For the text-containing cell, return its midpoint in [X, Y] coordinate format. 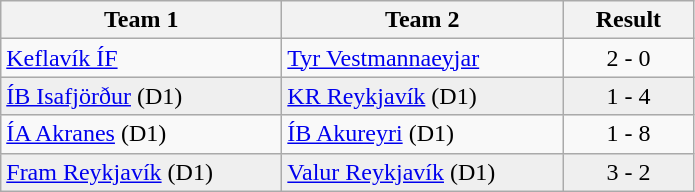
Tyr Vestmannaeyjar [422, 58]
ÍA Akranes (D1) [142, 134]
1 - 4 [628, 96]
Keflavík ÍF [142, 58]
Team 1 [142, 20]
ÍB Akureyri (D1) [422, 134]
KR Reykjavík (D1) [422, 96]
1 - 8 [628, 134]
Fram Reykjavík (D1) [142, 172]
3 - 2 [628, 172]
Valur Reykjavík (D1) [422, 172]
ÍB Isafjörður (D1) [142, 96]
Result [628, 20]
Team 2 [422, 20]
2 - 0 [628, 58]
